Identify which cell holds the provided text, then report its [x, y] central coordinate. 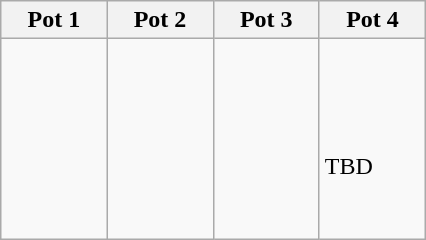
Pot 3 [266, 20]
Pot 4 [372, 20]
Pot 2 [160, 20]
TBD [372, 139]
Pot 1 [54, 20]
